Scan for the cell matching the given text and deliver its [X, Y] coordinate at center. 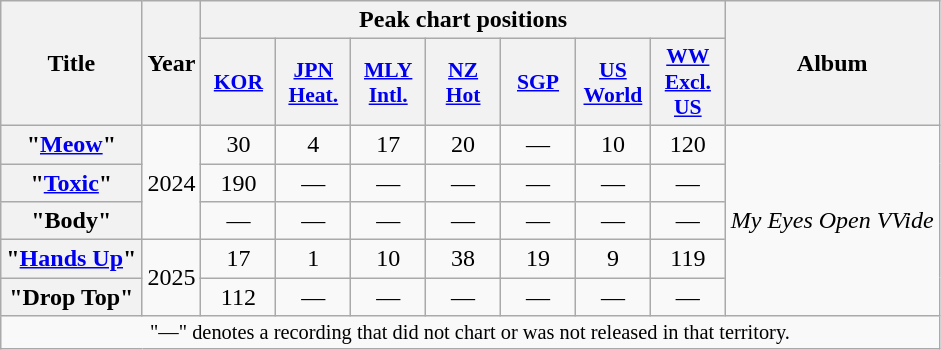
SGP [538, 82]
Album [832, 64]
2025 [172, 278]
Peak chart positions [463, 20]
120 [688, 144]
119 [688, 259]
20 [464, 144]
NZHot [464, 82]
4 [314, 144]
WWExcl.US [688, 82]
1 [314, 259]
KOR [238, 82]
190 [238, 183]
"Meow" [72, 144]
Title [72, 64]
USWorld [612, 82]
19 [538, 259]
"—" denotes a recording that did not chart or was not released in that territory. [470, 333]
"Hands Up" [72, 259]
38 [464, 259]
9 [612, 259]
"Drop Top" [72, 297]
30 [238, 144]
MLYIntl. [388, 82]
Year [172, 64]
112 [238, 297]
"Toxic" [72, 183]
My Eyes Open VVide [832, 220]
"Body" [72, 221]
2024 [172, 182]
JPNHeat. [314, 82]
